Search for the cell housing the specified text and yield its [X, Y] center coordinate. 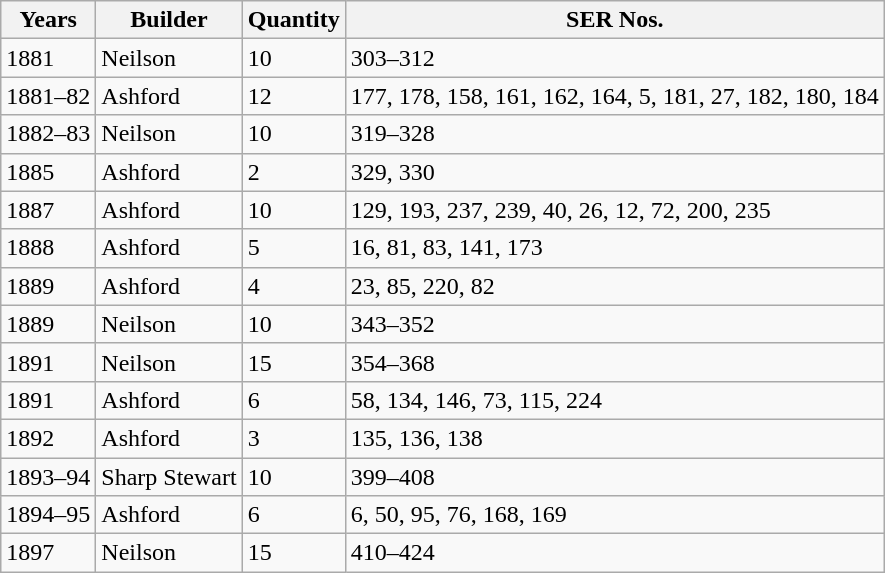
1887 [48, 210]
177, 178, 158, 161, 162, 164, 5, 181, 27, 182, 180, 184 [614, 96]
1893–94 [48, 477]
1882–83 [48, 134]
343–352 [614, 324]
3 [294, 438]
1888 [48, 248]
Builder [169, 20]
16, 81, 83, 141, 173 [614, 248]
1897 [48, 553]
1881 [48, 58]
329, 330 [614, 172]
319–328 [614, 134]
1881–82 [48, 96]
1892 [48, 438]
58, 134, 146, 73, 115, 224 [614, 400]
129, 193, 237, 239, 40, 26, 12, 72, 200, 235 [614, 210]
1885 [48, 172]
2 [294, 172]
12 [294, 96]
Years [48, 20]
354–368 [614, 362]
Quantity [294, 20]
1894–95 [48, 515]
6, 50, 95, 76, 168, 169 [614, 515]
135, 136, 138 [614, 438]
Sharp Stewart [169, 477]
23, 85, 220, 82 [614, 286]
410–424 [614, 553]
399–408 [614, 477]
SER Nos. [614, 20]
5 [294, 248]
4 [294, 286]
303–312 [614, 58]
